Output the (X, Y) coordinate of the center of the cell containing the given text.  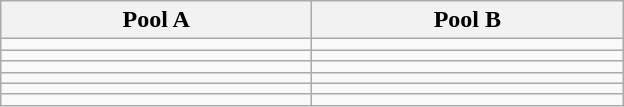
Pool A (156, 20)
Pool B (468, 20)
